Return (X, Y) of the center of cell containing provided text 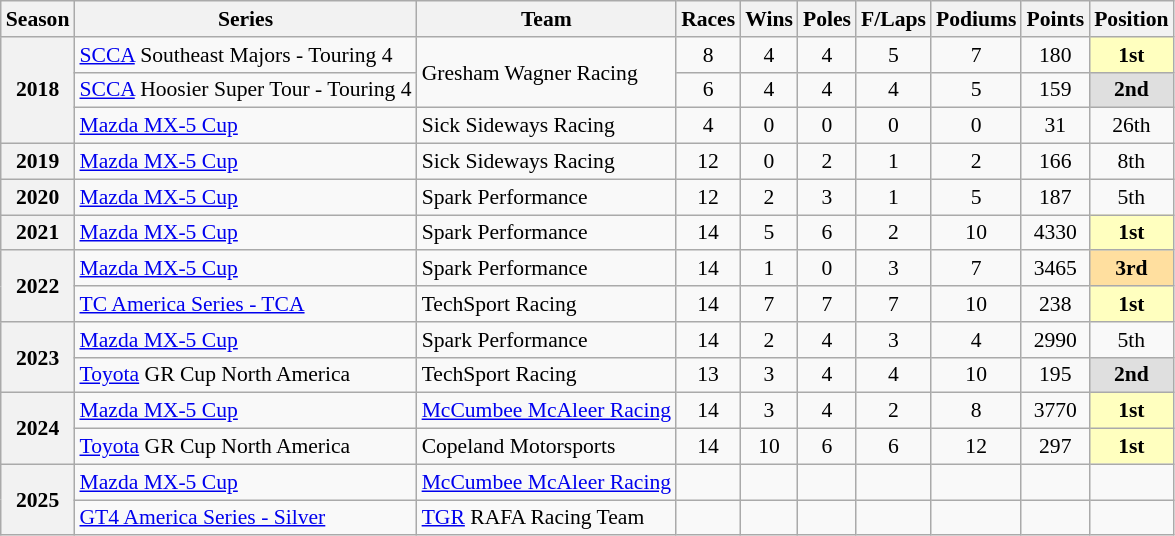
2018 (38, 90)
Copeland Motorsports (547, 447)
159 (1055, 90)
SCCA Southeast Majors - Touring 4 (245, 55)
31 (1055, 126)
SCCA Hoosier Super Tour - Touring 4 (245, 90)
26th (1131, 126)
3465 (1055, 269)
Wins (769, 19)
GT4 America Series - Silver (245, 518)
4330 (1055, 233)
2023 (38, 358)
Poles (827, 19)
Races (708, 19)
Podiums (976, 19)
2024 (38, 428)
F/Laps (894, 19)
180 (1055, 55)
166 (1055, 162)
Team (547, 19)
2021 (38, 233)
Gresham Wagner Racing (547, 72)
Series (245, 19)
Season (38, 19)
195 (1055, 375)
2990 (1055, 340)
297 (1055, 447)
13 (708, 375)
Position (1131, 19)
2019 (38, 162)
2025 (38, 500)
2022 (38, 286)
2020 (38, 197)
238 (1055, 304)
Points (1055, 19)
3rd (1131, 269)
3770 (1055, 411)
TGR RAFA Racing Team (547, 518)
8th (1131, 162)
TC America Series - TCA (245, 304)
187 (1055, 197)
